Find where the given text appears and provide that cell's center as [x, y] coordinate. 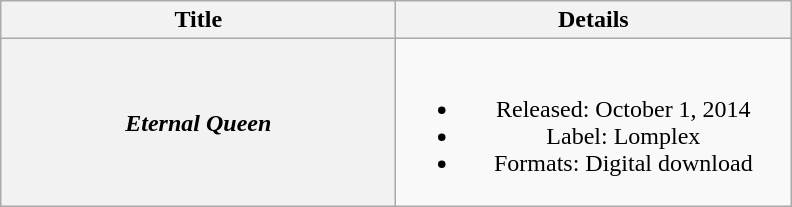
Eternal Queen [198, 122]
Title [198, 20]
Released: October 1, 2014Label: LomplexFormats: Digital download [594, 122]
Details [594, 20]
